Locate the cell with the specified text and output its [X, Y] center coordinate. 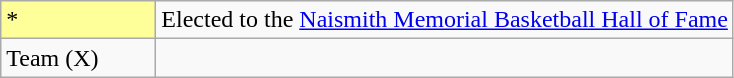
Team (X) [78, 58]
Elected to the Naismith Memorial Basketball Hall of Fame [445, 20]
* [78, 20]
